Provide the [x, y] coordinate of the cell's center where the given text is located.  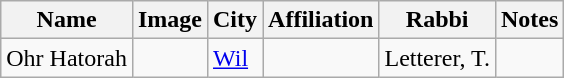
City [234, 20]
Notes [529, 20]
Name [67, 20]
Wil [234, 58]
Affiliation [321, 20]
Ohr Hatorah [67, 58]
Image [170, 20]
Letterer, T. [437, 58]
Rabbi [437, 20]
